From the cell containing the given text, extract its center point as (X, Y) coordinate. 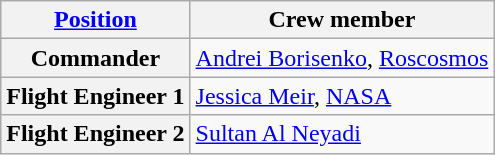
Crew member (342, 20)
Sultan Al Neyadi (342, 134)
Flight Engineer 1 (96, 96)
Jessica Meir, NASA (342, 96)
Commander (96, 58)
Flight Engineer 2 (96, 134)
Andrei Borisenko, Roscosmos (342, 58)
Position (96, 20)
